Scan for the cell matching the given text and deliver its (x, y) coordinate at center. 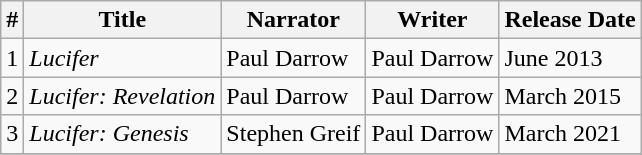
June 2013 (570, 58)
Lucifer: Revelation (122, 96)
Lucifer (122, 58)
2 (12, 96)
# (12, 20)
Lucifer: Genesis (122, 134)
March 2015 (570, 96)
Narrator (294, 20)
Writer (432, 20)
3 (12, 134)
Release Date (570, 20)
1 (12, 58)
Title (122, 20)
Stephen Greif (294, 134)
March 2021 (570, 134)
